From the cell containing the given text, extract its center point as (x, y) coordinate. 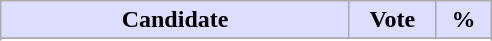
% (463, 20)
Candidate (176, 20)
Vote (392, 20)
